Provide the (x, y) coordinate of the cell's center where the given text is located.  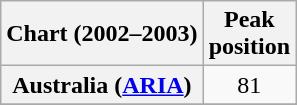
Australia (ARIA) (102, 85)
Peakposition (249, 34)
81 (249, 85)
Chart (2002–2003) (102, 34)
